Scan for the cell matching the given text and deliver its (X, Y) coordinate at center. 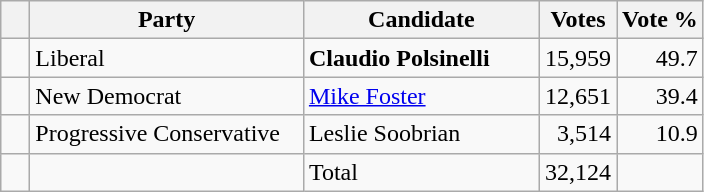
Party (167, 20)
32,124 (578, 172)
Progressive Conservative (167, 134)
Total (421, 172)
Leslie Soobrian (421, 134)
Liberal (167, 58)
3,514 (578, 134)
10.9 (660, 134)
Claudio Polsinelli (421, 58)
Vote % (660, 20)
12,651 (578, 96)
Mike Foster (421, 96)
New Democrat (167, 96)
Candidate (421, 20)
49.7 (660, 58)
39.4 (660, 96)
Votes (578, 20)
15,959 (578, 58)
